Capture the cell that displays the provided text and extract its (x, y) central coordinate. 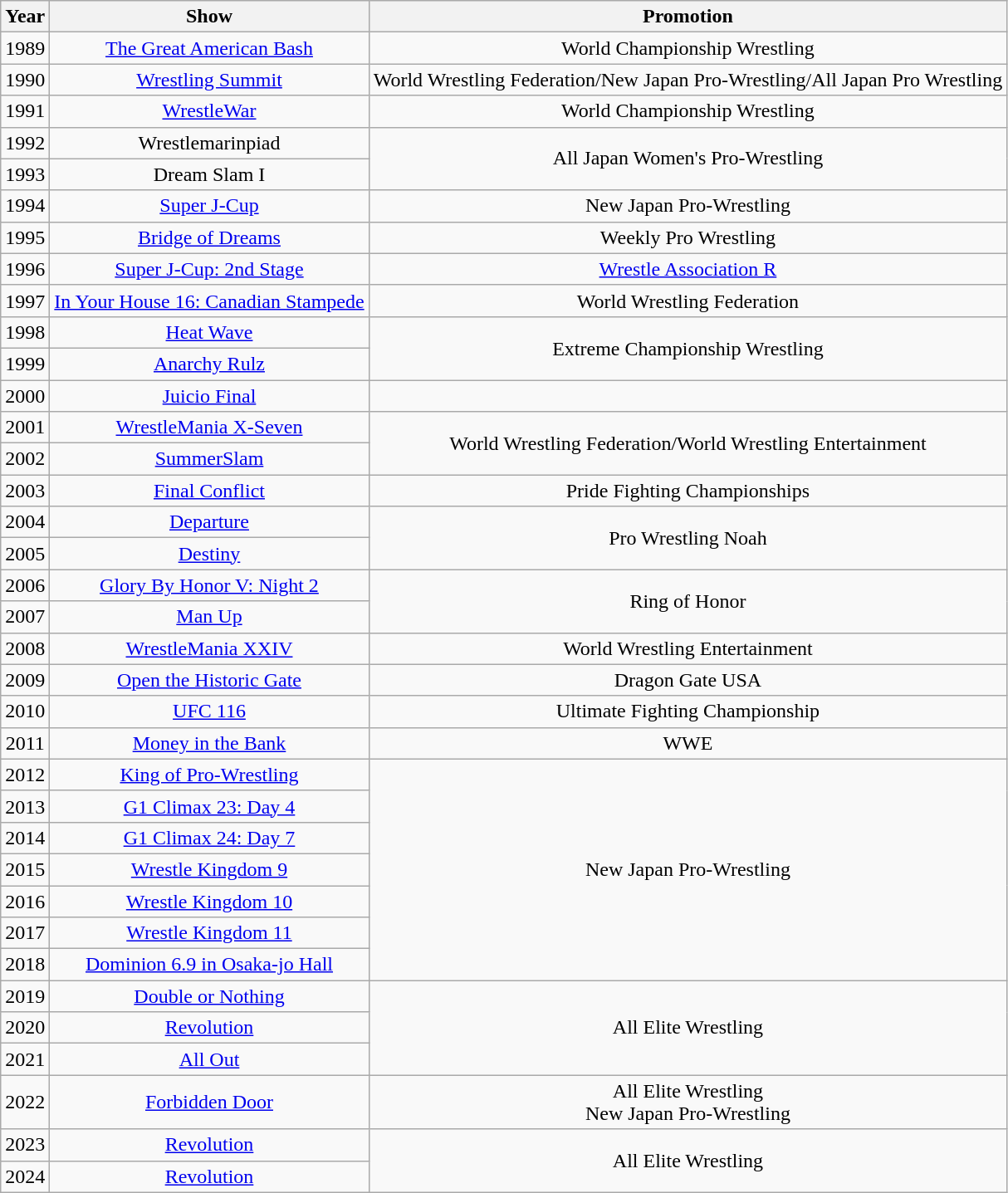
Destiny (209, 554)
Ring of Honor (687, 601)
1993 (25, 174)
Super J-Cup: 2nd Stage (209, 269)
1991 (25, 111)
2020 (25, 1028)
Juicio Final (209, 396)
2008 (25, 648)
In Your House 16: Canadian Stampede (209, 301)
Pro Wrestling Noah (687, 538)
Wrestle Kingdom 9 (209, 869)
Glory By Honor V: Night 2 (209, 585)
1999 (25, 364)
World Wrestling Federation (687, 301)
2018 (25, 965)
The Great American Bash (209, 48)
World Wrestling Federation/New Japan Pro-Wrestling/All Japan Pro Wrestling (687, 80)
Extreme Championship Wrestling (687, 348)
WrestleMania X-Seven (209, 428)
Ultimate Fighting Championship (687, 711)
2016 (25, 901)
Anarchy Rulz (209, 364)
Man Up (209, 617)
Pride Fighting Championships (687, 491)
2005 (25, 554)
WrestleMania XXIV (209, 648)
2019 (25, 996)
King of Pro-Wrestling (209, 775)
2002 (25, 459)
2007 (25, 617)
WWE (687, 743)
2014 (25, 838)
UFC 116 (209, 711)
2004 (25, 522)
Year (25, 17)
G1 Climax 24: Day 7 (209, 838)
Bridge of Dreams (209, 237)
All Elite Wrestling New Japan Pro-Wrestling (687, 1103)
2001 (25, 428)
Dream Slam I (209, 174)
Super J-Cup (209, 206)
Money in the Bank (209, 743)
1995 (25, 237)
Final Conflict (209, 491)
WrestleWar (209, 111)
Dominion 6.9 in Osaka-jo Hall (209, 965)
Wrestle Association R (687, 269)
Wrestlemarinpiad (209, 143)
2024 (25, 1176)
2006 (25, 585)
Wrestle Kingdom 11 (209, 933)
Promotion (687, 17)
2015 (25, 869)
2013 (25, 806)
G1 Climax 23: Day 4 (209, 806)
Double or Nothing (209, 996)
1998 (25, 332)
Dragon Gate USA (687, 680)
All Out (209, 1059)
2003 (25, 491)
2000 (25, 396)
2009 (25, 680)
1992 (25, 143)
Forbidden Door (209, 1103)
2021 (25, 1059)
1990 (25, 80)
2017 (25, 933)
World Wrestling Federation/World Wrestling Entertainment (687, 443)
1989 (25, 48)
Weekly Pro Wrestling (687, 237)
2011 (25, 743)
Wrestle Kingdom 10 (209, 901)
2012 (25, 775)
Departure (209, 522)
1996 (25, 269)
SummerSlam (209, 459)
Open the Historic Gate (209, 680)
2010 (25, 711)
Show (209, 17)
All Japan Women's Pro-Wrestling (687, 159)
2023 (25, 1145)
1994 (25, 206)
Heat Wave (209, 332)
World Wrestling Entertainment (687, 648)
1997 (25, 301)
2022 (25, 1103)
Wrestling Summit (209, 80)
